Determine the [x, y] coordinate at the center of the cell enclosing the given text.  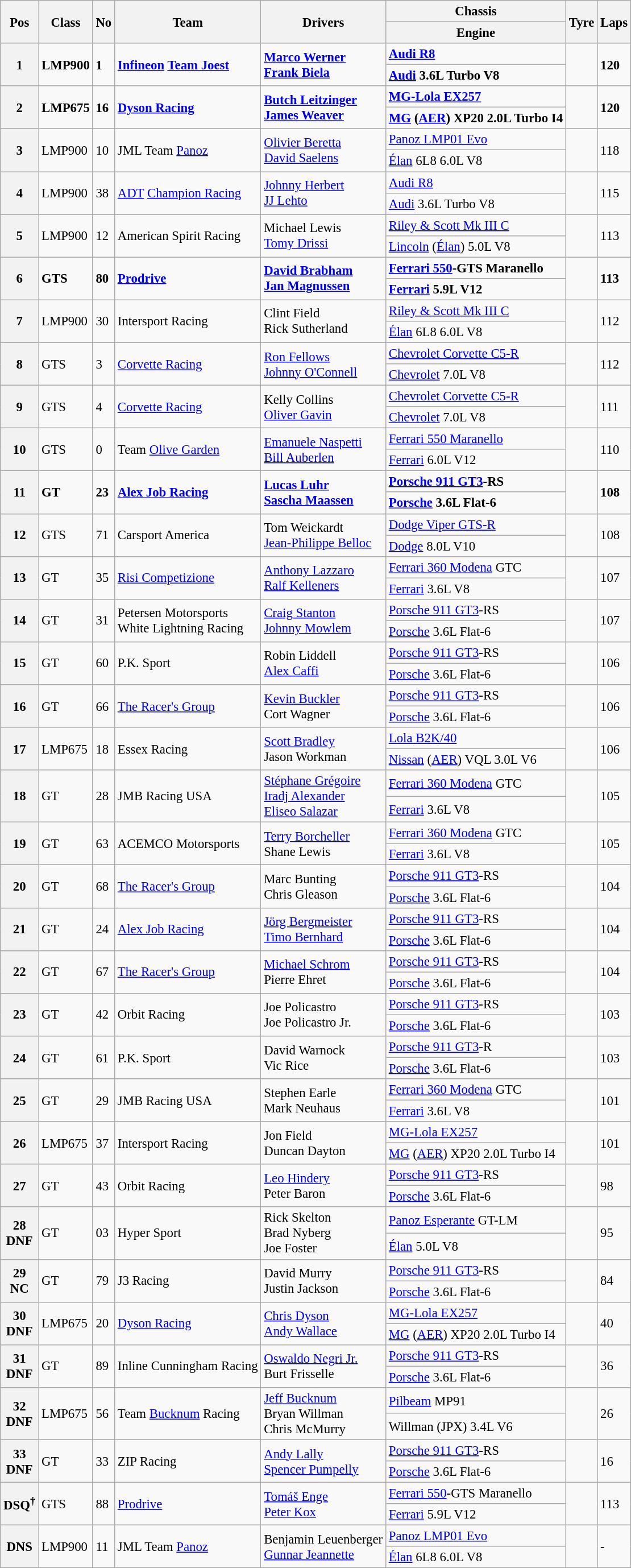
66 [103, 706]
110 [614, 449]
36 [614, 1366]
- [614, 1547]
6 [19, 279]
118 [614, 150]
Craig Stanton Johnny Mowlem [323, 621]
Stéphane Grégoire Iradj Alexander Eliseo Salazar [323, 796]
Terry Borcheller Shane Lewis [323, 844]
No [103, 22]
Michael Lewis Tomy Drissi [323, 235]
29NC [19, 1281]
0 [103, 449]
35 [103, 578]
J3 Racing [188, 1281]
Team Olive Garden [188, 449]
03 [103, 1234]
71 [103, 535]
14 [19, 621]
Ferrari 6.0L V12 [475, 460]
68 [103, 886]
ZIP Racing [188, 1461]
Michael Schrom Pierre Ehret [323, 971]
Olivier Beretta David Saelens [323, 150]
Tom Weickardt Jean-Philippe Belloc [323, 535]
Petersen Motorsports White Lightning Racing [188, 621]
Jeff Bucknum Bryan Willman Chris McMurry [323, 1414]
Leo Hindery Peter Baron [323, 1185]
67 [103, 971]
Ferrari 550 Maranello [475, 439]
Marco Werner Frank Biela [323, 65]
79 [103, 1281]
DNS [19, 1547]
Scott Bradley Jason Workman [323, 748]
22 [19, 971]
15 [19, 663]
9 [19, 407]
Carsport America [188, 535]
Infineon Team Joest [188, 65]
David Warnock Vic Rice [323, 1058]
60 [103, 663]
43 [103, 1185]
Porsche 911 GT3-R [475, 1047]
Benjamin Leuenberger Gunnar Jeannette [323, 1547]
37 [103, 1143]
13 [19, 578]
Stephen Earle Mark Neuhaus [323, 1100]
42 [103, 1015]
7 [19, 321]
Chris Dyson Andy Wallace [323, 1323]
28DNF [19, 1234]
Laps [614, 22]
32DNF [19, 1414]
61 [103, 1058]
Inline Cunningham Racing [188, 1366]
56 [103, 1414]
17 [19, 748]
Lucas Luhr Sascha Maassen [323, 493]
Butch Leitzinger James Weaver [323, 107]
33DNF [19, 1461]
5 [19, 235]
Joe Policastro Joe Policastro Jr. [323, 1015]
Johnny Herbert JJ Lehto [323, 193]
Nissan (AER) VQL 3.0L V6 [475, 760]
2 [19, 107]
ADT Champion Racing [188, 193]
8 [19, 364]
95 [614, 1234]
80 [103, 279]
31DNF [19, 1366]
Dodge Viper GTS-R [475, 524]
Rick Skelton Brad Nyberg Joe Foster [323, 1234]
Tyre [581, 22]
DSQ† [19, 1504]
Clint Field Rick Sutherland [323, 321]
Pos [19, 22]
Chassis [475, 11]
Emanuele Naspetti Bill Auberlen [323, 449]
Willman (JPX) 3.4L V6 [475, 1427]
Lola B2K/40 [475, 738]
31 [103, 621]
Lincoln (Élan) 5.0L V8 [475, 246]
Tomáš Enge Peter Kox [323, 1504]
84 [614, 1281]
38 [103, 193]
19 [19, 844]
28 [103, 796]
30 [103, 321]
Oswaldo Negri Jr. Burt Frisselle [323, 1366]
Élan 5.0L V8 [475, 1246]
Engine [475, 33]
Jon Field Duncan Dayton [323, 1143]
Kevin Buckler Cort Wagner [323, 706]
Andy Lally Spencer Pumpelly [323, 1461]
30DNF [19, 1323]
David Murry Justin Jackson [323, 1281]
Team [188, 22]
33 [103, 1461]
Hyper Sport [188, 1234]
American Spirit Racing [188, 235]
40 [614, 1323]
Jörg Bergmeister Timo Bernhard [323, 929]
21 [19, 929]
Drivers [323, 22]
98 [614, 1185]
Risi Competizione [188, 578]
Panoz Esperante GT-LM [475, 1221]
89 [103, 1366]
David Brabham Jan Magnussen [323, 279]
Dodge 8.0L V10 [475, 546]
Marc Bunting Chris Gleason [323, 886]
Anthony Lazzaro Ralf Kelleners [323, 578]
25 [19, 1100]
Pilbeam MP91 [475, 1401]
ACEMCO Motorsports [188, 844]
29 [103, 1100]
Essex Racing [188, 748]
63 [103, 844]
111 [614, 407]
Robin Liddell Alex Caffi [323, 663]
Team Bucknum Racing [188, 1414]
Ron Fellows Johnny O'Connell [323, 364]
88 [103, 1504]
115 [614, 193]
Kelly Collins Oliver Gavin [323, 407]
27 [19, 1185]
Class [66, 22]
